Scan for the cell matching the given text and deliver its (x, y) coordinate at center. 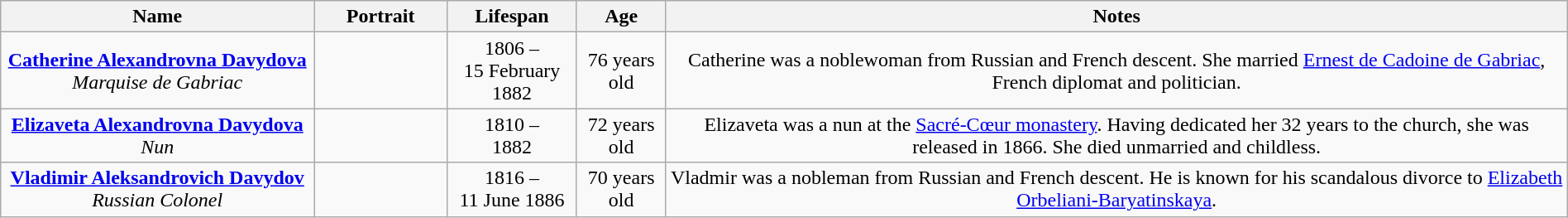
1816 – 11 June 1886 (513, 189)
Notes (1116, 17)
Lifespan (513, 17)
Age (621, 17)
76 years old (621, 70)
1806 – 15 February 1882 (513, 70)
72 years old (621, 136)
Name (157, 17)
1810 – 1882 (513, 136)
Elizaveta Alexandrovna DavydovaNun (157, 136)
Vladmir was a nobleman from Russian and French descent. He is known for his scandalous divorce to Elizabeth Orbeliani-Baryatinskaya. (1116, 189)
Portrait (380, 17)
Catherine was a noblewoman from Russian and French descent. She married Ernest de Cadoine de Gabriac, French diplomat and politician. (1116, 70)
Vladimir Aleksandrovich DavydovRussian Colonel (157, 189)
70 years old (621, 189)
Catherine Alexandrovna Davydova Marquise de Gabriac (157, 70)
